Search for the cell housing the specified text and yield its [x, y] center coordinate. 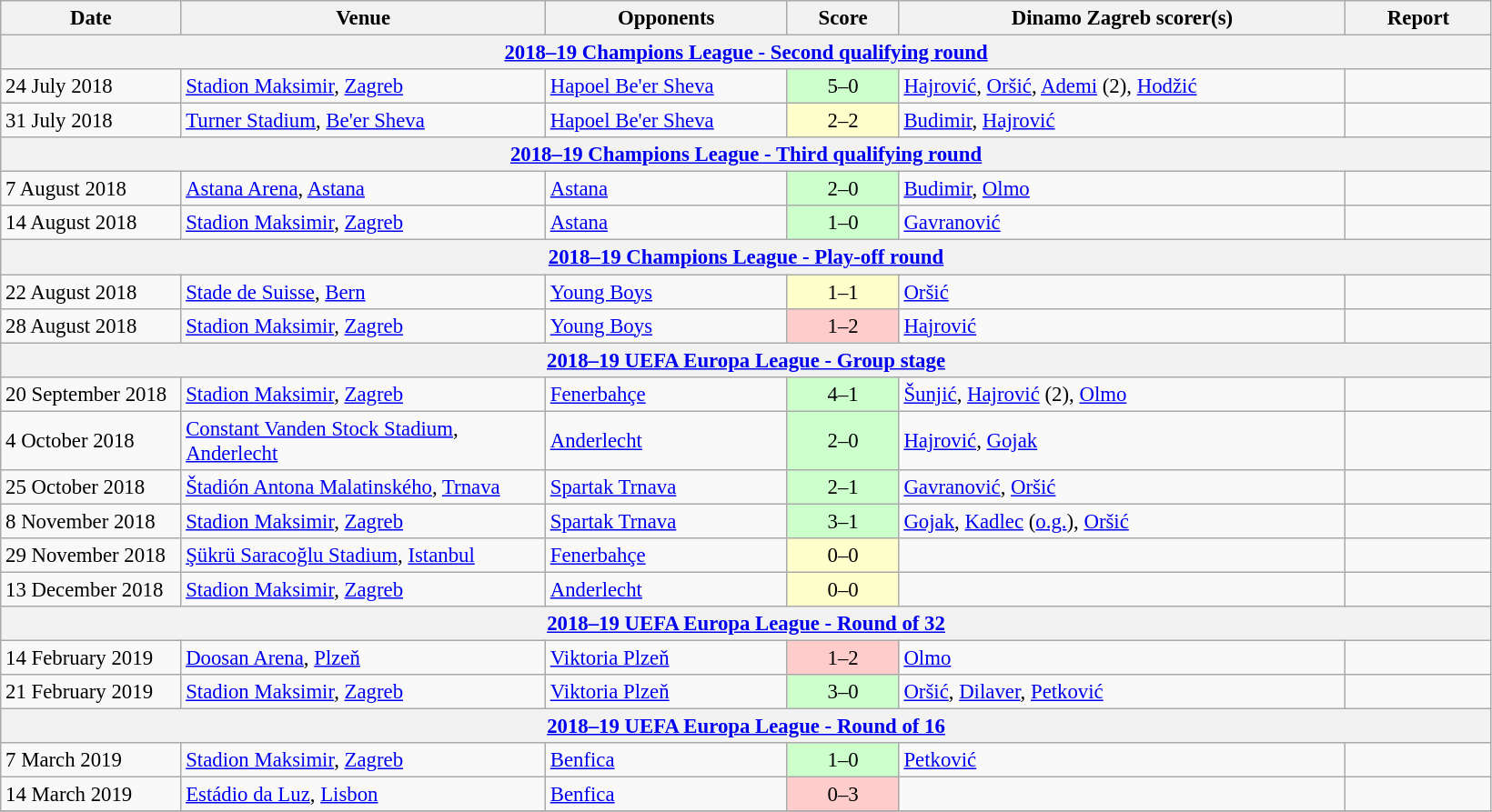
21 February 2019 [91, 692]
28 August 2018 [91, 326]
Petković [1123, 760]
Gavranović [1123, 223]
22 August 2018 [91, 292]
Dinamo Zagreb scorer(s) [1123, 18]
29 November 2018 [91, 556]
Štadión Antona Malatinského, Trnava [364, 487]
2018–19 UEFA Europa League - Round of 32 [746, 624]
Gavranović, Oršić [1123, 487]
14 February 2019 [91, 658]
Budimir, Olmo [1123, 189]
Budimir, Hajrović [1123, 121]
1–1 [842, 292]
24 July 2018 [91, 86]
Olmo [1123, 658]
2018–19 Champions League - Play-off round [746, 257]
Stade de Suisse, Bern [364, 292]
3–1 [842, 521]
Oršić, Dilaver, Petković [1123, 692]
14 March 2019 [91, 795]
Report [1419, 18]
25 October 2018 [91, 487]
Score [842, 18]
31 July 2018 [91, 121]
7 March 2019 [91, 760]
Doosan Arena, Plzeň [364, 658]
Hajrović, Gojak [1123, 440]
14 August 2018 [91, 223]
Astana Arena, Astana [364, 189]
4 October 2018 [91, 440]
0–3 [842, 795]
Estádio da Luz, Lisbon [364, 795]
Turner Stadium, Be'er Sheva [364, 121]
Opponents [666, 18]
Oršić [1123, 292]
Šunjić, Hajrović (2), Olmo [1123, 394]
Hajrović, Oršić, Ademi (2), Hodžić [1123, 86]
20 September 2018 [91, 394]
Date [91, 18]
2018–19 Champions League - Third qualifying round [746, 155]
13 December 2018 [91, 589]
4–1 [842, 394]
2018–19 Champions League - Second qualifying round [746, 53]
2018–19 UEFA Europa League - Group stage [746, 360]
Şükrü Saracoğlu Stadium, Istanbul [364, 556]
2018–19 UEFA Europa League - Round of 16 [746, 727]
Gojak, Kadlec (o.g.), Oršić [1123, 521]
Hajrović [1123, 326]
2–2 [842, 121]
Venue [364, 18]
8 November 2018 [91, 521]
5–0 [842, 86]
2–1 [842, 487]
3–0 [842, 692]
7 August 2018 [91, 189]
Constant Vanden Stock Stadium, Anderlecht [364, 440]
